Extract the [X, Y] coordinate from the center of the cell holding the provided text.  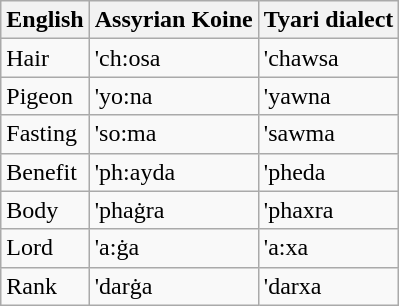
Tyari dialect [328, 20]
'ph:ayda [174, 172]
'pheda [328, 172]
'phaġra [174, 210]
Hair [45, 58]
Rank [45, 286]
Fasting [45, 134]
'chawsa [328, 58]
'darxa [328, 286]
'a:xa [328, 248]
Benefit [45, 172]
'so:ma [174, 134]
'a:ġa [174, 248]
Lord [45, 248]
'darġa [174, 286]
Assyrian Koine [174, 20]
Pigeon [45, 96]
'yawna [328, 96]
'ch:osa [174, 58]
'yo:na [174, 96]
'phaxra [328, 210]
'sawma [328, 134]
English [45, 20]
Body [45, 210]
